Return [x, y] of the center of cell containing provided text 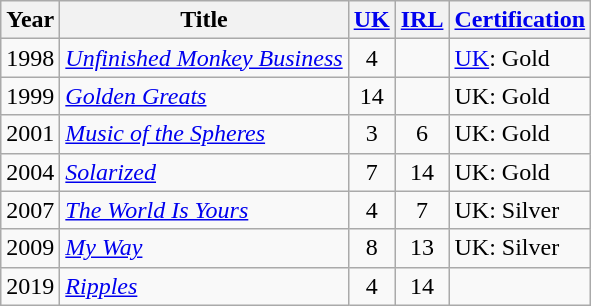
The World Is Yours [204, 210]
Year [30, 20]
13 [422, 248]
1999 [30, 96]
My Way [204, 248]
8 [372, 248]
3 [372, 134]
2009 [30, 248]
1998 [30, 58]
Title [204, 20]
Music of the Spheres [204, 134]
Ripples [204, 286]
Solarized [204, 172]
2001 [30, 134]
6 [422, 134]
2007 [30, 210]
2004 [30, 172]
UK [372, 20]
Golden Greats [204, 96]
Unfinished Monkey Business [204, 58]
IRL [422, 20]
2019 [30, 286]
Certification [520, 20]
